Return (X, Y) of the center of cell containing provided text 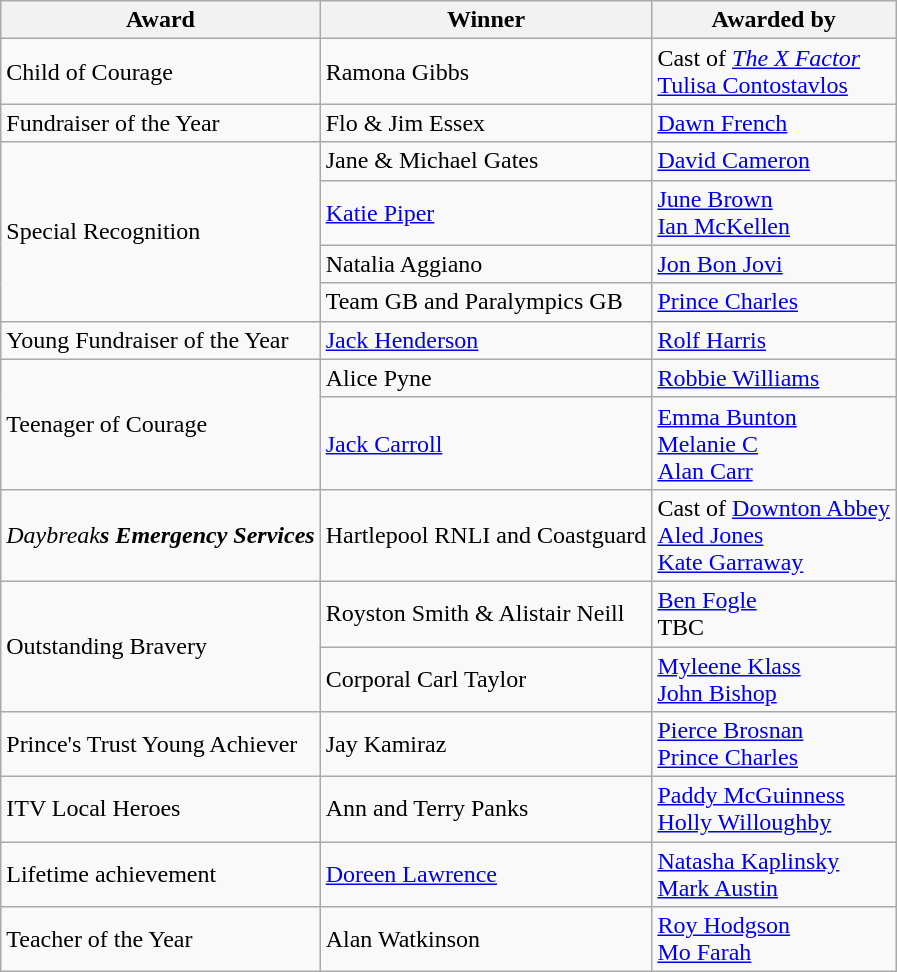
June BrownIan McKellen (774, 212)
Teacher of the Year (160, 940)
Flo & Jim Essex (486, 123)
Dawn French (774, 123)
Alice Pyne (486, 378)
Cast of Downton AbbeyAled JonesKate Garraway (774, 535)
Prince's Trust Young Achiever (160, 744)
Teenager of Courage (160, 424)
Hartlepool RNLI and Coastguard (486, 535)
Emma BuntonMelanie CAlan Carr (774, 443)
Special Recognition (160, 232)
Ramona Gibbs (486, 72)
Young Fundraiser of the Year (160, 340)
Rolf Harris (774, 340)
Roy HodgsonMo Farah (774, 940)
Royston Smith & Alistair Neill (486, 614)
Paddy McGuinnessHolly Willoughby (774, 810)
Lifetime achievement (160, 874)
Pierce BrosnanPrince Charles (774, 744)
Robbie Williams (774, 378)
Outstanding Bravery (160, 646)
Natalia Aggiano (486, 264)
David Cameron (774, 161)
Daybreaks Emergency Services (160, 535)
Jack Henderson (486, 340)
Corporal Carl Taylor (486, 678)
Award (160, 20)
Natasha KaplinskyMark Austin (774, 874)
Child of Courage (160, 72)
Team GB and Paralympics GB (486, 302)
Awarded by (774, 20)
Jay Kamiraz (486, 744)
Jon Bon Jovi (774, 264)
Jack Carroll (486, 443)
Jane & Michael Gates (486, 161)
Doreen Lawrence (486, 874)
Cast of The X FactorTulisa Contostavlos (774, 72)
Katie Piper (486, 212)
Prince Charles (774, 302)
Winner (486, 20)
ITV Local Heroes (160, 810)
Alan Watkinson (486, 940)
Fundraiser of the Year (160, 123)
Ann and Terry Panks (486, 810)
Ben FogleTBC (774, 614)
Myleene KlassJohn Bishop (774, 678)
